Capture the cell that displays the provided text and extract its (x, y) central coordinate. 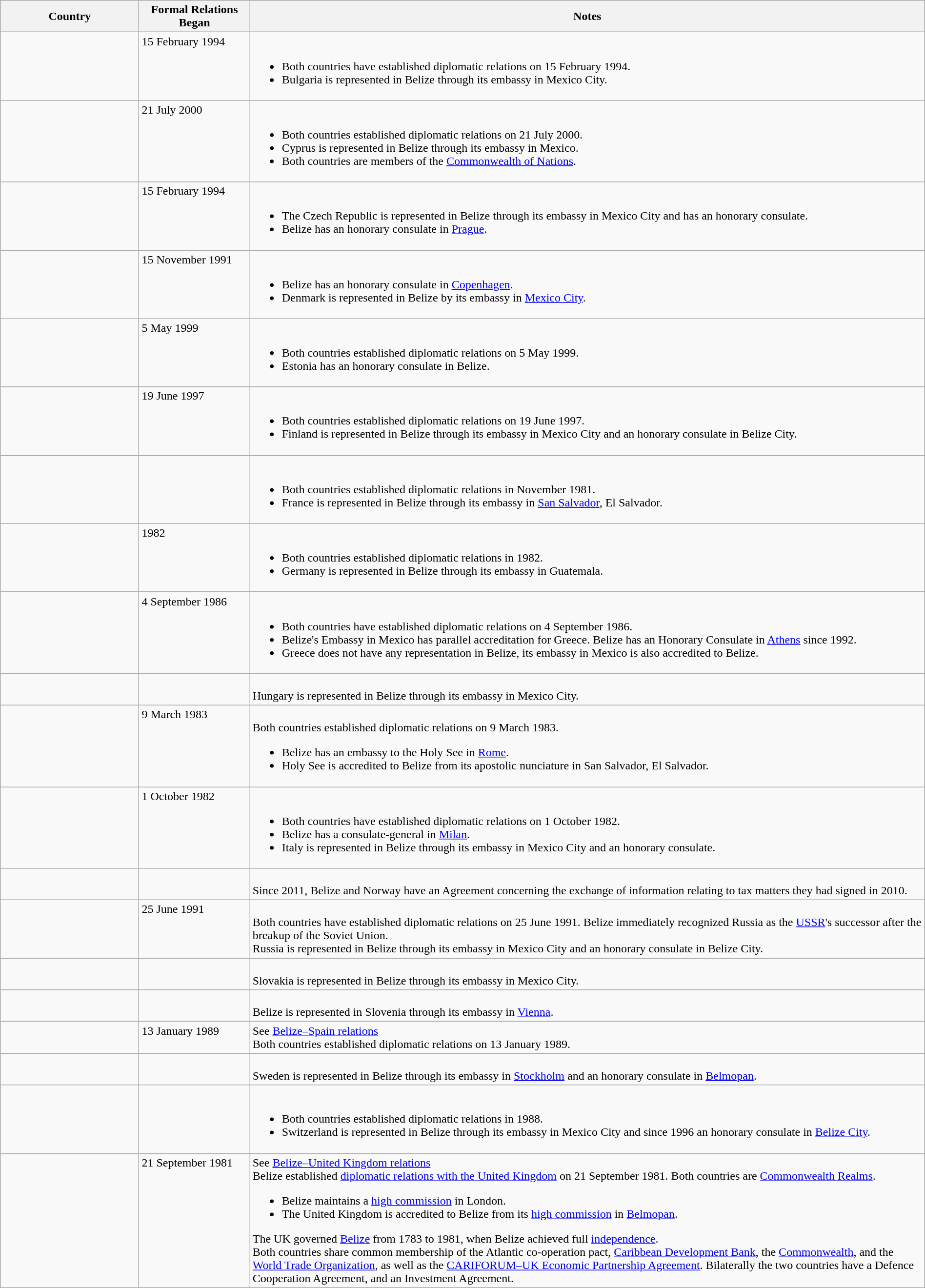
15 November 1991 (194, 284)
19 June 1997 (194, 421)
Both countries established diplomatic relations in November 1981.France is represented in Belize through its embassy in San Salvador, El Salvador. (587, 489)
Both countries established diplomatic relations on 5 May 1999.Estonia has an honorary consulate in Belize. (587, 353)
Sweden is represented in Belize through its embassy in Stockholm and an honorary consulate in Belmopan. (587, 1069)
Slovakia is represented in Belize through its embassy in Mexico City. (587, 974)
Belize is represented in Slovenia through its embassy in Vienna. (587, 1006)
Country (70, 17)
Belize has an honorary consulate in Copenhagen.Denmark is represented in Belize by its embassy in Mexico City. (587, 284)
4 September 1986 (194, 632)
Hungary is represented in Belize through its embassy in Mexico City. (587, 689)
See Belize–Spain relationsBoth countries established diplomatic relations on 13 January 1989. (587, 1037)
9 March 1983 (194, 745)
Since 2011, Belize and Norway have an Agreement concerning the exchange of information relating to tax matters they had signed in 2010. (587, 884)
Notes (587, 17)
21 July 2000 (194, 141)
Both countries established diplomatic relations in 1982.Germany is represented in Belize through its embassy in Guatemala. (587, 558)
5 May 1999 (194, 353)
21 September 1981 (194, 1221)
Formal Relations Began (194, 17)
13 January 1989 (194, 1037)
25 June 1991 (194, 929)
1982 (194, 558)
Both countries have established diplomatic relations on 15 February 1994.Bulgaria is represented in Belize through its embassy in Mexico City. (587, 66)
1 October 1982 (194, 827)
